Return the [x, y] coordinate for the center point of the cell that contains the specified text.  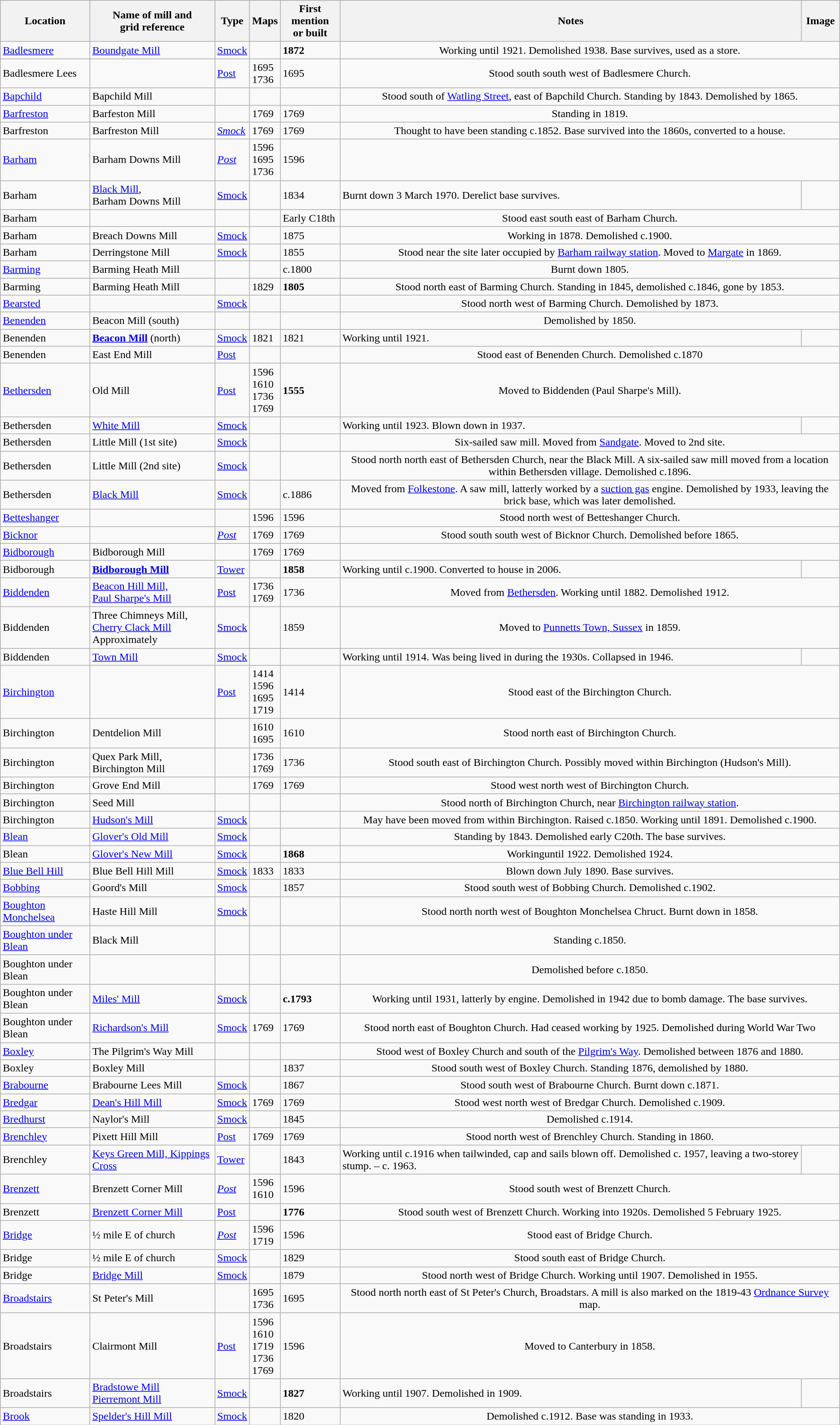
Working until 1921. [571, 338]
1834 [311, 195]
Location [45, 21]
1879 [311, 1275]
Maps [265, 21]
1875 [311, 235]
Hudson's Mill [152, 820]
1610 [311, 733]
Derringstone Mill [152, 252]
Grove End Mill [152, 786]
Stood south south west of Badlesmere Church. [590, 74]
1843 [311, 1159]
Bicknor [45, 535]
Stood north west of Betteshanger Church. [590, 518]
Stood east of Bridge Church. [590, 1235]
1837 [311, 1068]
Blue Bell Hill Mill [152, 871]
c.1886 [311, 494]
The Pilgrim's Way Mill [152, 1051]
Goord's Mill [152, 888]
Standing c.1850. [590, 940]
Bapchild [45, 96]
Stood south of Watling Street, east of Bapchild Church. Standing by 1843. Demolished by 1865. [590, 96]
Burnt down 1805. [590, 269]
1805 [311, 287]
Pixett Hill Mill [152, 1137]
1827 [311, 1393]
1414159616951719 [265, 692]
Barfreston Mill [152, 131]
Stood west north west of Bredgar Church. Demolished c.1909. [590, 1102]
Beacon Mill (south) [152, 321]
Stood south east of Bridge Church. [590, 1258]
Stood south west of Boxley Church. Standing 1876, demolished by 1880. [590, 1068]
Glover's Old Mill [152, 837]
Boxley Mill [152, 1068]
15961610171917361769 [265, 1346]
Bredgar [45, 1102]
Beacon Hill Mill,Paul Sharpe's Mill [152, 592]
1845 [311, 1119]
Badlesmere [45, 50]
Moved from Bethersden. Working until 1882. Demolished 1912. [590, 592]
Working until c.1900. Converted to house in 2006. [571, 569]
Brook [45, 1416]
Workinguntil 1922. Demolished 1924. [590, 854]
Working until 1931, latterly by engine. Demolished in 1942 due to bomb damage. The base survives. [590, 999]
Stood south east of Birchington Church. Possibly moved within Birchington (Hudson's Mill). [590, 763]
Bobbing [45, 888]
Demolished by 1850. [590, 321]
Boundgate Mill [152, 50]
Moved to Canterbury in 1858. [590, 1346]
Demolished c.1914. [590, 1119]
Moved to Punnetts Town, Sussex in 1859. [590, 627]
Stood south west of Brenzett Church. [590, 1189]
1414 [311, 692]
Working until 1921. Demolished 1938. Base survives, used as a store. [590, 50]
Moved from Folkestone. A saw mill, latterly worked by a suction gas engine. Demolished by 1933, leaving the brick base, which was later demolished. [590, 494]
Thought to have been standing c.1852. Base survived into the 1860s, converted to a house. [590, 131]
15961610 [265, 1189]
1867 [311, 1085]
Stood south west of Bobbing Church. Demolished c.1902. [590, 888]
White Mill [152, 425]
Stood north north west of Boughton Monchelsea Chruct. Burnt down in 1858. [590, 911]
Bradstowe MillPierremont Mill [152, 1393]
Bridge Mill [152, 1275]
St Peter's Mill [152, 1298]
Breach Downs Mill [152, 235]
Stood north west of Bridge Church. Working until 1907. Demolished in 1955. [590, 1275]
Old Mill [152, 390]
Stood north west of Barming Church. Demolished by 1873. [590, 304]
159616951736 [265, 160]
East End Mill [152, 355]
Stood south west of Brenzett Church. Working into 1920s. Demolished 5 February 1925. [590, 1212]
Keys Green Mill, Kippings Cross [152, 1159]
Name of mill andgrid reference [152, 21]
Working until c.1916 when tailwinded, cap and sails blown off. Demolished c. 1957, leaving a two-storey stump. – c. 1963. [571, 1159]
Barfeston Mill [152, 114]
Beacon Mill (north) [152, 338]
Miles' Mill [152, 999]
Stood west of Boxley Church and south of the Pilgrim's Way. Demolished between 1876 and 1880. [590, 1051]
Brabourne [45, 1085]
Brabourne Lees Mill [152, 1085]
Stood east of Benenden Church. Demolished c.1870 [590, 355]
Working until 1907. Demolished in 1909. [571, 1393]
Clairmont Mill [152, 1346]
Stood south south west of Bicknor Church. Demolished before 1865. [590, 535]
1555 [311, 390]
1596161017361769 [265, 390]
Haste Hill Mill [152, 911]
Stood north north east of St Peter's Church, Broadstars. A mill is also marked on the 1819-43 Ordnance Survey map. [590, 1298]
Demolished before c.1850. [590, 969]
Bearsted [45, 304]
c.1793 [311, 999]
Boughton Monchelsea [45, 911]
Moved to Biddenden (Paul Sharpe's Mill). [590, 390]
First mentionor built [311, 21]
1776 [311, 1212]
Dentdelion Mill [152, 733]
15961719 [265, 1235]
Glover's New Mill [152, 854]
Working in 1878. Demolished c.1900. [590, 235]
Working until 1923. Blown down in 1937. [571, 425]
Notes [571, 21]
Stood north east of Birchington Church. [590, 733]
Burnt down 3 March 1970. Derelict base survives. [571, 195]
Early C18th [311, 218]
Barham Downs Mill [152, 160]
1859 [311, 627]
Naylor's Mill [152, 1119]
Stood east of the Birchington Church. [590, 692]
1857 [311, 888]
Blown down July 1890. Base survives. [590, 871]
Black Mill,Barham Downs Mill [152, 195]
1820 [311, 1416]
Stood south west of Brabourne Church. Burnt down c.1871. [590, 1085]
Stood north west of Brenchley Church. Standing in 1860. [590, 1137]
Stood north east of Barming Church. Standing in 1845, demolished c.1846, gone by 1853. [590, 287]
Type [232, 21]
1868 [311, 854]
c.1800 [311, 269]
Little Mill (1st site) [152, 442]
Stood north east of Boughton Church. Had ceased working by 1925. Demolished during World War Two [590, 1027]
16101695 [265, 733]
May have been moved from within Birchington. Raised c.1850. Working until 1891. Demolished c.1900. [590, 820]
Standing by 1843. Demolished early C20th. The base survives. [590, 837]
Three Chimneys Mill,Cherry Clack MillApproximately [152, 627]
Bredhurst [45, 1119]
Demolished c.1912. Base was standing in 1933. [590, 1416]
Richardson's Mill [152, 1027]
Standing in 1819. [590, 114]
Spelder's Hill Mill [152, 1416]
Quex Park Mill, Birchington Mill [152, 763]
Badlesmere Lees [45, 74]
1872 [311, 50]
Stood west north west of Birchington Church. [590, 786]
Blue Bell Hill [45, 871]
1858 [311, 569]
Dean's Hill Mill [152, 1102]
Seed Mill [152, 803]
Little Mill (2nd site) [152, 466]
Stood north of Birchington Church, near Birchington railway station. [590, 803]
1855 [311, 252]
Stood near the site later occupied by Barham railway station. Moved to Margate in 1869. [590, 252]
Town Mill [152, 656]
Bapchild Mill [152, 96]
Betteshanger [45, 518]
Working until 1914. Was being lived in during the 1930s. Collapsed in 1946. [571, 656]
Six-sailed saw mill. Moved from Sandgate. Moved to 2nd site. [590, 442]
Image [821, 21]
Stood east south east of Barham Church. [590, 218]
